For the text-containing cell, return its midpoint in (x, y) coordinate format. 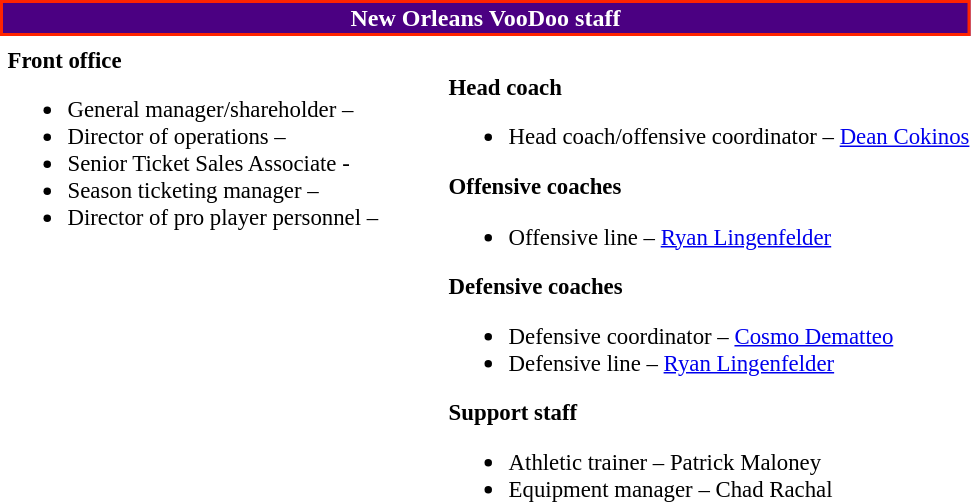
New Orleans VooDoo staff (486, 18)
